Pinpoint the cell where the given text exists, returning its [X, Y] midpoint coordinate. 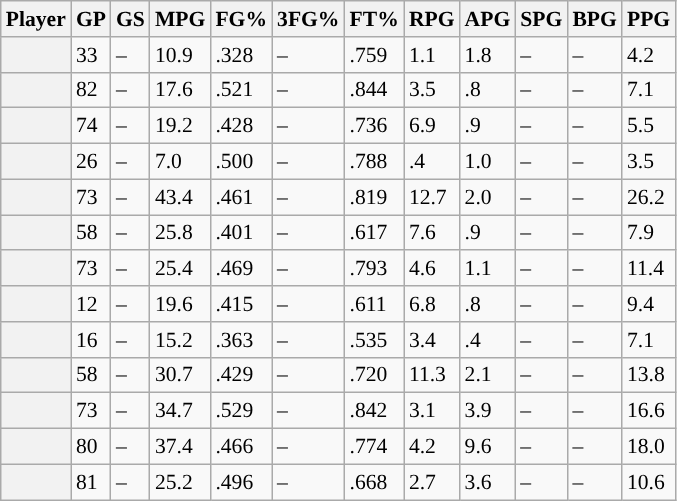
3.1 [432, 411]
.535 [374, 340]
.461 [241, 197]
30.7 [180, 375]
11.4 [648, 269]
25.8 [180, 233]
3.4 [432, 340]
.668 [374, 482]
17.6 [180, 90]
80 [91, 447]
3FG% [308, 19]
.788 [374, 162]
12 [91, 304]
FG% [241, 19]
.428 [241, 126]
26 [91, 162]
25.4 [180, 269]
.819 [374, 197]
4.6 [432, 269]
2.1 [488, 375]
7.6 [432, 233]
16.6 [648, 411]
12.7 [432, 197]
11.3 [432, 375]
13.8 [648, 375]
9.4 [648, 304]
25.2 [180, 482]
.529 [241, 411]
.429 [241, 375]
MPG [180, 19]
7.9 [648, 233]
6.8 [432, 304]
.415 [241, 304]
33 [91, 55]
GP [91, 19]
.736 [374, 126]
.844 [374, 90]
26.2 [648, 197]
3.9 [488, 411]
82 [91, 90]
16 [91, 340]
10.9 [180, 55]
.521 [241, 90]
5.5 [648, 126]
9.6 [488, 447]
81 [91, 482]
1.0 [488, 162]
43.4 [180, 197]
34.7 [180, 411]
7.0 [180, 162]
2.7 [432, 482]
.842 [374, 411]
1.8 [488, 55]
19.2 [180, 126]
BPG [594, 19]
18.0 [648, 447]
FT% [374, 19]
SPG [541, 19]
6.9 [432, 126]
74 [91, 126]
.500 [241, 162]
APG [488, 19]
.496 [241, 482]
.466 [241, 447]
.469 [241, 269]
.720 [374, 375]
.363 [241, 340]
.793 [374, 269]
.611 [374, 304]
37.4 [180, 447]
2.0 [488, 197]
3.6 [488, 482]
PPG [648, 19]
19.6 [180, 304]
15.2 [180, 340]
10.6 [648, 482]
.328 [241, 55]
.617 [374, 233]
.401 [241, 233]
.759 [374, 55]
.774 [374, 447]
RPG [432, 19]
Player [36, 19]
GS [130, 19]
